Provide the (x, y) coordinate of the cell's center where the given text is located.  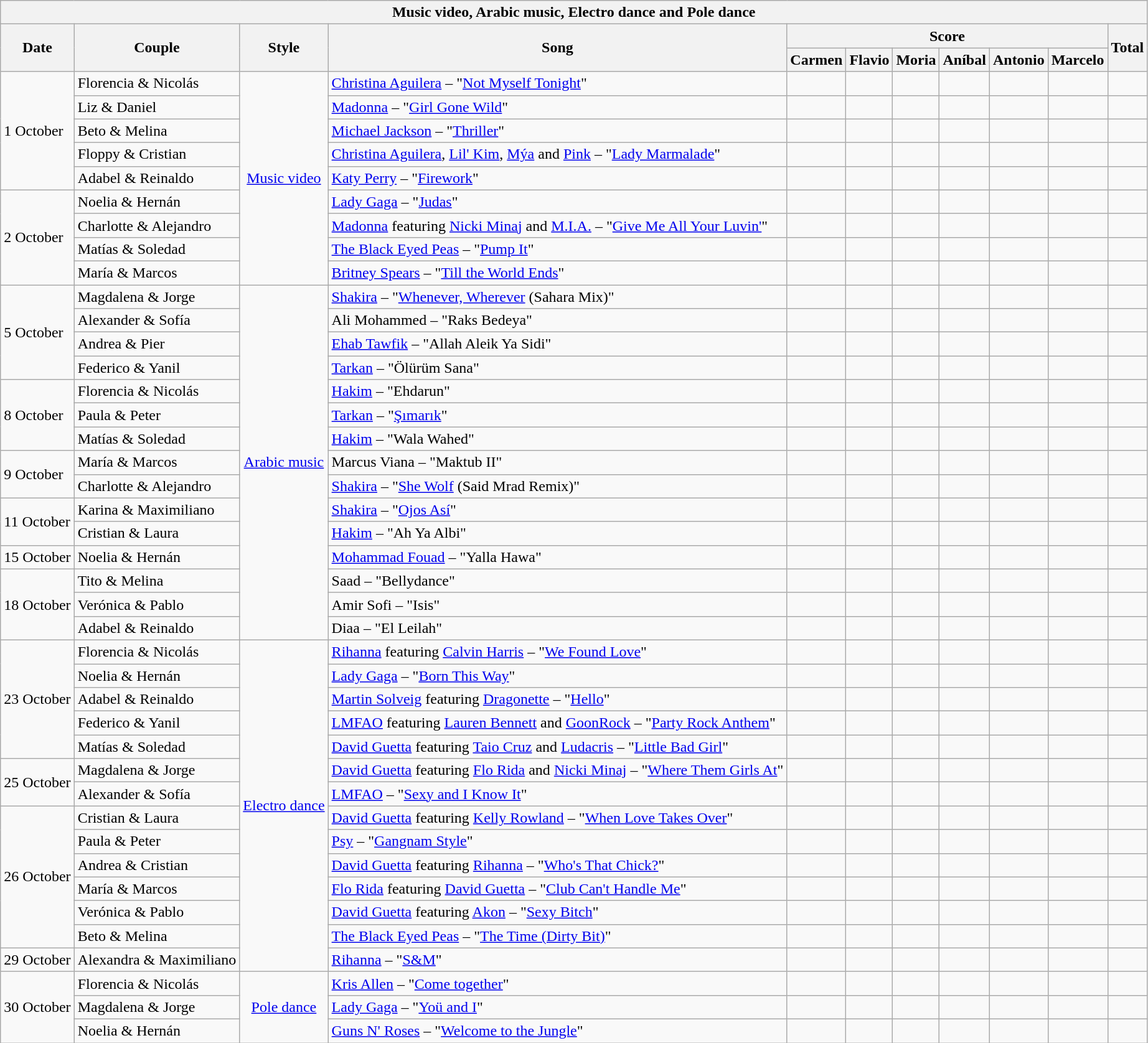
Tarkan – "Ölürüm Sana" (558, 368)
Rihanna featuring Calvin Harris – "We Found Love" (558, 652)
Marcus Viana – "Maktub II" (558, 462)
The Black Eyed Peas – "Pump It" (558, 249)
Andrea & Pier (157, 344)
Ehab Tawfik – "Allah Aleik Ya Sidi" (558, 344)
Music video (284, 178)
Hakim – "Ah Ya Albi" (558, 533)
Song (558, 48)
Shakira – "Ojos Así" (558, 510)
Electro dance (284, 805)
Style (284, 48)
Shakira – "She Wolf (Said Mrad Remix)" (558, 486)
23 October (37, 699)
Total (1127, 48)
Michael Jackson – "Thriller" (558, 131)
Diaa – "El Leilah" (558, 628)
18 October (37, 604)
Flo Rida featuring David Guetta – "Club Can't Handle Me" (558, 889)
Aníbal (964, 60)
Moria (916, 60)
Antonio (1019, 60)
David Guetta featuring Rihanna – "Who's That Chick?" (558, 865)
The Black Eyed Peas – "The Time (Dirty Bit)" (558, 936)
Arabic music (284, 463)
1 October (37, 131)
Guns N' Roses – "Welcome to the Jungle" (558, 1031)
Lady Gaga – "Born This Way" (558, 675)
Couple (157, 48)
Psy – "Gangnam Style" (558, 841)
David Guetta featuring Flo Rida and Nicki Minaj – "Where Them Girls At" (558, 770)
Score (948, 36)
Katy Perry – "Firework" (558, 178)
LMFAO featuring Lauren Bennett and GoonRock – "Party Rock Anthem" (558, 723)
LMFAO – "Sexy and I Know It" (558, 794)
Christina Aguilera – "Not Myself Tonight" (558, 83)
Britney Spears – "Till the World Ends" (558, 273)
Pole dance (284, 1007)
9 October (37, 474)
Ali Mohammed – "Raks Bedeya" (558, 320)
Floppy & Cristian (157, 154)
2 October (37, 237)
Rihanna – "S&M" (558, 960)
Hakim – "Ehdarun" (558, 391)
Alexandra & Maximiliano (157, 960)
Liz & Daniel (157, 107)
Karina & Maximiliano (157, 510)
8 October (37, 415)
Kris Allen – "Come together" (558, 983)
Martin Solveig featuring Dragonette – "Hello" (558, 699)
Madonna featuring Nicki Minaj and M.I.A. – "Give Me All Your Luvin'" (558, 225)
David Guetta featuring Akon – "Sexy Bitch" (558, 912)
David Guetta featuring Kelly Rowland – "When Love Takes Over" (558, 818)
Andrea & Cristian (157, 865)
Marcelo (1078, 60)
Flavio (869, 60)
Hakim – "Wala Wahed" (558, 439)
David Guetta featuring Taio Cruz and Ludacris – "Little Bad Girl" (558, 747)
15 October (37, 557)
Tito & Melina (157, 581)
Tarkan – "Şımarık" (558, 415)
Amir Sofi – "Isis" (558, 604)
Mohammad Fouad – "Yalla Hawa" (558, 557)
Madonna – "Girl Gone Wild" (558, 107)
Date (37, 48)
25 October (37, 782)
Shakira – "Whenever, Wherever (Sahara Mix)" (558, 297)
30 October (37, 1007)
Saad – "Bellydance" (558, 581)
Christina Aguilera, Lil' Kim, Mýa and Pink – "Lady Marmalade" (558, 154)
5 October (37, 332)
29 October (37, 960)
Music video, Arabic music, Electro dance and Pole dance (574, 12)
Lady Gaga – "Judas" (558, 202)
Carmen (817, 60)
26 October (37, 877)
11 October (37, 521)
Lady Gaga – "Yoü and I" (558, 1007)
